Pinpoint the cell where the given text exists, returning its [X, Y] midpoint coordinate. 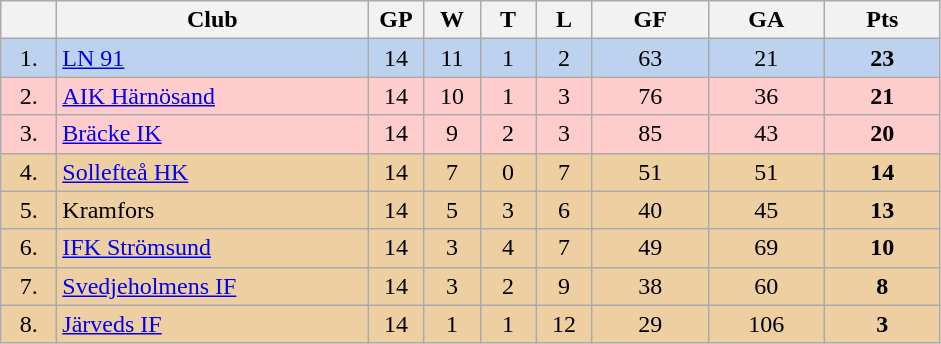
23 [882, 58]
Bräcke IK [212, 134]
T [508, 20]
Club [212, 20]
76 [650, 96]
63 [650, 58]
IFK Strömsund [212, 248]
Järveds IF [212, 324]
85 [650, 134]
38 [650, 286]
106 [766, 324]
GA [766, 20]
45 [766, 210]
36 [766, 96]
LN 91 [212, 58]
4 [508, 248]
4. [29, 172]
GF [650, 20]
13 [882, 210]
40 [650, 210]
20 [882, 134]
1. [29, 58]
Pts [882, 20]
3. [29, 134]
69 [766, 248]
2. [29, 96]
5. [29, 210]
Kramfors [212, 210]
Svedjeholmens IF [212, 286]
12 [564, 324]
0 [508, 172]
6. [29, 248]
7. [29, 286]
43 [766, 134]
6 [564, 210]
11 [452, 58]
29 [650, 324]
GP [396, 20]
8. [29, 324]
49 [650, 248]
L [564, 20]
8 [882, 286]
60 [766, 286]
Sollefteå HK [212, 172]
5 [452, 210]
W [452, 20]
AIK Härnösand [212, 96]
